Pinpoint the cell where the given text exists, returning its (x, y) midpoint coordinate. 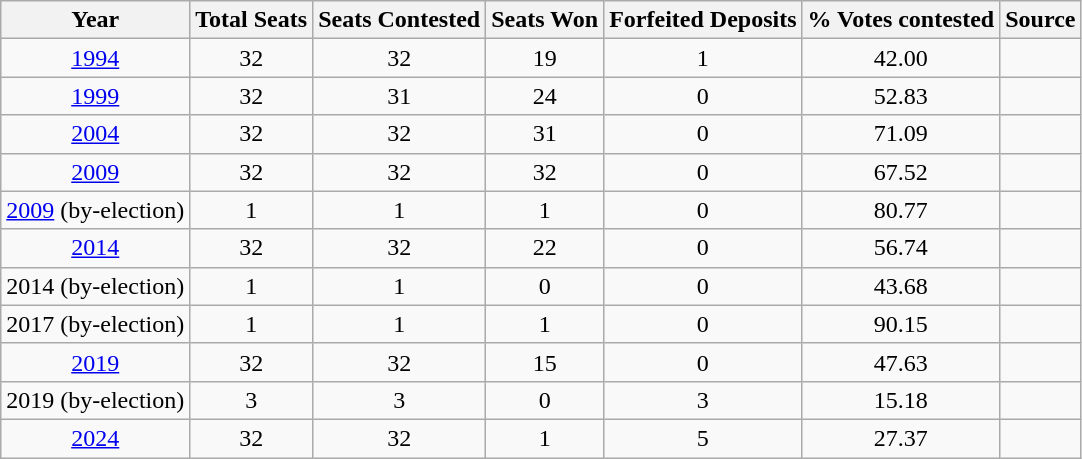
2024 (96, 438)
2019 (96, 362)
5 (703, 438)
Source (1040, 20)
22 (545, 248)
27.37 (901, 438)
90.15 (901, 324)
2014 (by-election) (96, 286)
2009 (96, 172)
Forfeited Deposits (703, 20)
56.74 (901, 248)
2004 (96, 134)
42.00 (901, 58)
47.63 (901, 362)
15.18 (901, 400)
2014 (96, 248)
24 (545, 96)
% Votes contested (901, 20)
2019 (by-election) (96, 400)
80.77 (901, 210)
2017 (by-election) (96, 324)
Seats Won (545, 20)
52.83 (901, 96)
43.68 (901, 286)
15 (545, 362)
2009 (by-election) (96, 210)
19 (545, 58)
Year (96, 20)
Seats Contested (400, 20)
Total Seats (252, 20)
1999 (96, 96)
71.09 (901, 134)
67.52 (901, 172)
1994 (96, 58)
